Pinpoint the cell where the given text exists, returning its (X, Y) midpoint coordinate. 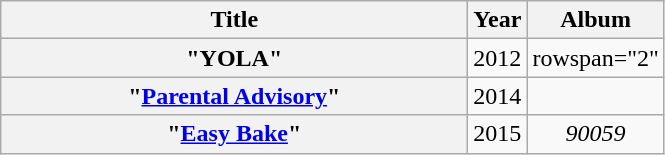
rowspan="2" (596, 58)
2015 (498, 134)
2014 (498, 96)
"YOLA" (234, 58)
Album (596, 20)
2012 (498, 58)
90059 (596, 134)
Title (234, 20)
Year (498, 20)
"Parental Advisory" (234, 96)
"Easy Bake" (234, 134)
